For the text-containing cell, return its midpoint in (x, y) coordinate format. 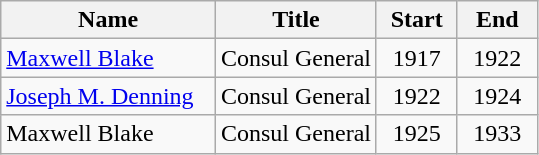
1917 (416, 58)
1925 (416, 134)
End (498, 20)
Name (108, 20)
Joseph M. Denning (108, 96)
Start (416, 20)
Title (296, 20)
1924 (498, 96)
1933 (498, 134)
